For the text-containing cell, return its midpoint in (x, y) coordinate format. 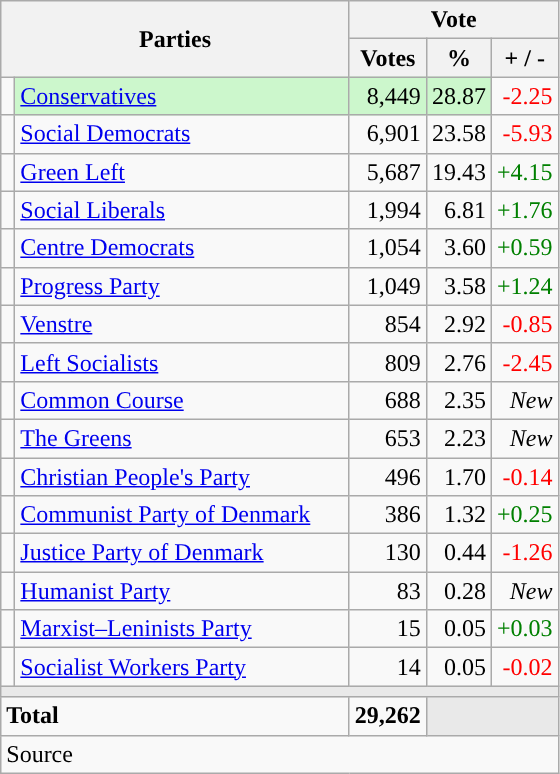
386 (388, 515)
Green Left (182, 172)
496 (388, 477)
-5.93 (524, 134)
Socialist Workers Party (182, 667)
Humanist Party (182, 591)
Conservatives (182, 96)
Votes (388, 58)
2.76 (458, 362)
Vote (454, 20)
+1.24 (524, 286)
83 (388, 591)
653 (388, 438)
6,901 (388, 134)
Marxist–Leninists Party (182, 629)
14 (388, 667)
1.70 (458, 477)
Justice Party of Denmark (182, 553)
+1.76 (524, 210)
+0.59 (524, 248)
+0.25 (524, 515)
Communist Party of Denmark (182, 515)
1.32 (458, 515)
15 (388, 629)
Centre Democrats (182, 248)
Social Democrats (182, 134)
19.43 (458, 172)
-2.25 (524, 96)
Progress Party (182, 286)
29,262 (388, 716)
5,687 (388, 172)
1,994 (388, 210)
+0.03 (524, 629)
8,449 (388, 96)
3.58 (458, 286)
Venstre (182, 324)
-0.02 (524, 667)
% (458, 58)
130 (388, 553)
Christian People's Party (182, 477)
2.35 (458, 400)
Parties (176, 39)
1,054 (388, 248)
Source (280, 754)
The Greens (182, 438)
0.44 (458, 553)
2.92 (458, 324)
854 (388, 324)
6.81 (458, 210)
-0.85 (524, 324)
-2.45 (524, 362)
+ / - (524, 58)
23.58 (458, 134)
1,049 (388, 286)
2.23 (458, 438)
28.87 (458, 96)
3.60 (458, 248)
809 (388, 362)
Social Liberals (182, 210)
+4.15 (524, 172)
-1.26 (524, 553)
-0.14 (524, 477)
Common Course (182, 400)
Left Socialists (182, 362)
0.28 (458, 591)
688 (388, 400)
Total (176, 716)
